Identify which cell holds the provided text, then report its (x, y) central coordinate. 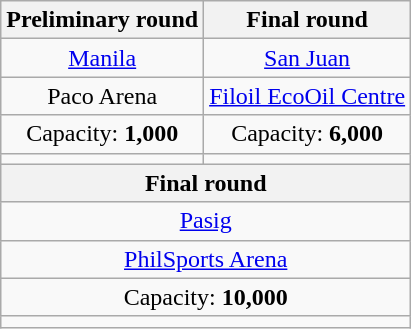
Preliminary round (102, 20)
Capacity: 10,000 (206, 297)
Paco Arena (102, 96)
Capacity: 1,000 (102, 134)
Capacity: 6,000 (308, 134)
Manila (102, 58)
PhilSports Arena (206, 259)
Pasig (206, 221)
San Juan (308, 58)
Filoil EcoOil Centre (308, 96)
